Find where the given text appears and provide that cell's center as (X, Y) coordinate. 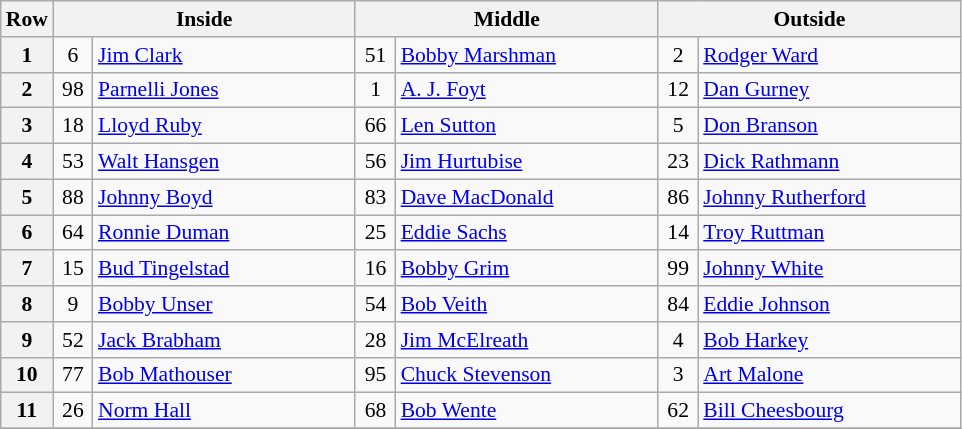
Johnny Rutherford (829, 197)
8 (27, 304)
Jim Hurtubise (527, 162)
Bob Harkey (829, 340)
Ronnie Duman (224, 233)
Jack Brabham (224, 340)
Dick Rathmann (829, 162)
25 (375, 233)
Troy Ruttman (829, 233)
Rodger Ward (829, 55)
Inside (204, 19)
18 (73, 126)
Lloyd Ruby (224, 126)
Chuck Stevenson (527, 375)
Norm Hall (224, 411)
Bud Tingelstad (224, 269)
Dave MacDonald (527, 197)
Bobby Marshman (527, 55)
Outside (810, 19)
14 (678, 233)
Middle (506, 19)
Bob Wente (527, 411)
Row (27, 19)
62 (678, 411)
51 (375, 55)
28 (375, 340)
84 (678, 304)
Eddie Sachs (527, 233)
Bobby Unser (224, 304)
99 (678, 269)
Johnny White (829, 269)
A. J. Foyt (527, 90)
54 (375, 304)
53 (73, 162)
Walt Hansgen (224, 162)
77 (73, 375)
Bill Cheesbourg (829, 411)
Art Malone (829, 375)
Dan Gurney (829, 90)
Len Sutton (527, 126)
66 (375, 126)
26 (73, 411)
Bob Veith (527, 304)
68 (375, 411)
Eddie Johnson (829, 304)
16 (375, 269)
Don Branson (829, 126)
12 (678, 90)
15 (73, 269)
56 (375, 162)
10 (27, 375)
23 (678, 162)
88 (73, 197)
Bobby Grim (527, 269)
Bob Mathouser (224, 375)
83 (375, 197)
64 (73, 233)
7 (27, 269)
52 (73, 340)
11 (27, 411)
95 (375, 375)
86 (678, 197)
98 (73, 90)
Johnny Boyd (224, 197)
Parnelli Jones (224, 90)
Jim Clark (224, 55)
Jim McElreath (527, 340)
